From the cell containing the given text, extract its center point as (X, Y) coordinate. 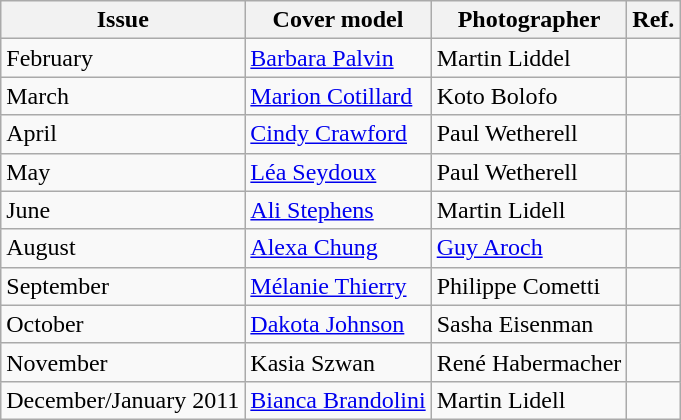
October (123, 324)
Barbara Palvin (338, 58)
March (123, 96)
Kasia Szwan (338, 362)
June (123, 210)
September (123, 286)
December/January 2011 (123, 400)
Guy Aroch (529, 248)
April (123, 134)
November (123, 362)
René Habermacher (529, 362)
Mélanie Thierry (338, 286)
August (123, 248)
Martin Liddel (529, 58)
Dakota Johnson (338, 324)
Ref. (654, 20)
February (123, 58)
Sasha Eisenman (529, 324)
Marion Cotillard (338, 96)
Cover model (338, 20)
May (123, 172)
Ali Stephens (338, 210)
Issue (123, 20)
Cindy Crawford (338, 134)
Léa Seydoux (338, 172)
Alexa Chung (338, 248)
Photographer (529, 20)
Philippe Cometti (529, 286)
Koto Bolofo (529, 96)
Bianca Brandolini (338, 400)
